Scan for the cell matching the given text and deliver its (X, Y) coordinate at center. 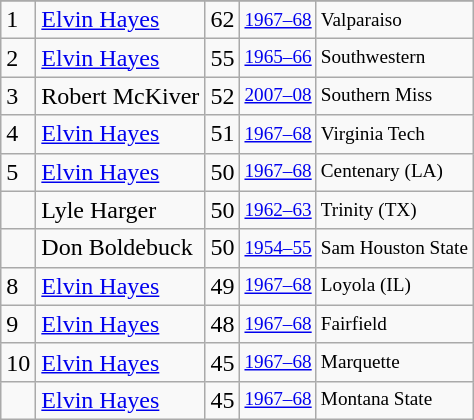
9 (18, 324)
Sam Houston State (394, 248)
5 (18, 172)
1954–55 (278, 248)
Valparaiso (394, 20)
52 (222, 96)
3 (18, 96)
Trinity (TX) (394, 210)
Robert McKiver (120, 96)
1965–66 (278, 58)
Lyle Harger (120, 210)
Southern Miss (394, 96)
10 (18, 362)
Centenary (LA) (394, 172)
Virginia Tech (394, 134)
55 (222, 58)
4 (18, 134)
1962–63 (278, 210)
Southwestern (394, 58)
8 (18, 286)
Fairfield (394, 324)
Montana State (394, 400)
Loyola (IL) (394, 286)
Marquette (394, 362)
1 (18, 20)
49 (222, 286)
2007–08 (278, 96)
48 (222, 324)
51 (222, 134)
Don Boldebuck (120, 248)
2 (18, 58)
62 (222, 20)
